Locate the cell with the specified text and output its [x, y] center coordinate. 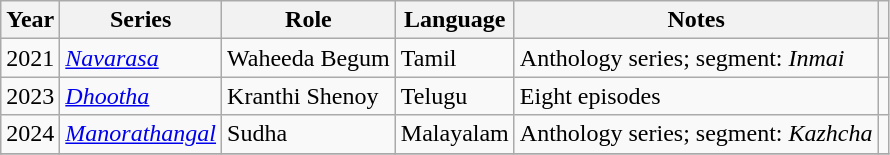
Eight episodes [696, 96]
Series [141, 20]
2021 [30, 58]
2024 [30, 134]
Waheeda Begum [309, 58]
Tamil [454, 58]
Telugu [454, 96]
Kranthi Shenoy [309, 96]
Malayalam [454, 134]
2023 [30, 96]
Year [30, 20]
Navarasa [141, 58]
Anthology series; segment: Kazhcha [696, 134]
Language [454, 20]
Dhootha [141, 96]
Role [309, 20]
Manorathangal [141, 134]
Sudha [309, 134]
Anthology series; segment: Inmai [696, 58]
Notes [696, 20]
